Identify which cell holds the provided text, then report its (X, Y) central coordinate. 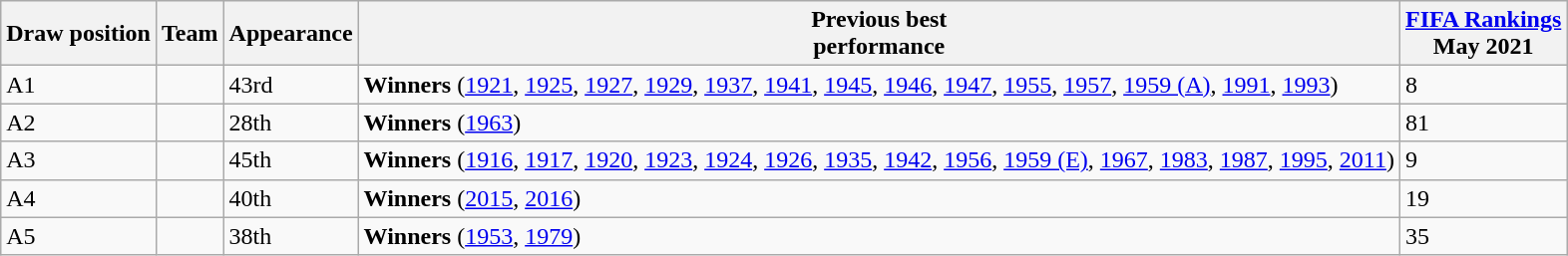
A4 (79, 198)
81 (1482, 123)
8 (1482, 85)
40th (291, 198)
Draw position (79, 34)
A5 (79, 236)
43rd (291, 85)
19 (1482, 198)
A1 (79, 85)
Winners (1916, 1917, 1920, 1923, 1924, 1926, 1935, 1942, 1956, 1959 (E), 1967, 1983, 1987, 1995, 2011) (879, 160)
38th (291, 236)
FIFA RankingsMay 2021 (1482, 34)
Team (190, 34)
A2 (79, 123)
28th (291, 123)
Appearance (291, 34)
A3 (79, 160)
Winners (1963) (879, 123)
Previous bestperformance (879, 34)
Winners (1921, 1925, 1927, 1929, 1937, 1941, 1945, 1946, 1947, 1955, 1957, 1959 (A), 1991, 1993) (879, 85)
35 (1482, 236)
45th (291, 160)
Winners (2015, 2016) (879, 198)
Winners (1953, 1979) (879, 236)
9 (1482, 160)
